Scan for the cell matching the given text and deliver its (X, Y) coordinate at center. 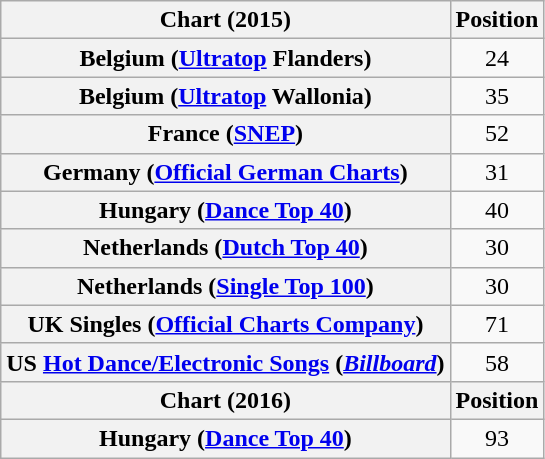
Chart (2015) (226, 20)
Chart (2016) (226, 400)
52 (497, 134)
93 (497, 438)
Germany (Official German Charts) (226, 172)
UK Singles (Official Charts Company) (226, 324)
24 (497, 58)
Netherlands (Single Top 100) (226, 286)
Belgium (Ultratop Wallonia) (226, 96)
31 (497, 172)
35 (497, 96)
71 (497, 324)
Netherlands (Dutch Top 40) (226, 248)
58 (497, 362)
US Hot Dance/Electronic Songs (Billboard) (226, 362)
40 (497, 210)
France (SNEP) (226, 134)
Belgium (Ultratop Flanders) (226, 58)
